Provide the [x, y] coordinate of the cell's center where the given text is located.  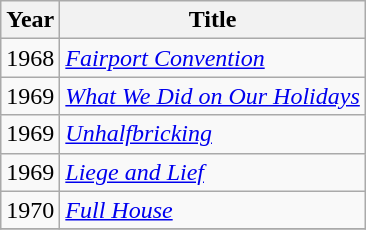
Unhalfbricking [213, 134]
Title [213, 20]
Liege and Lief [213, 172]
Fairport Convention [213, 58]
1968 [30, 58]
Year [30, 20]
1970 [30, 210]
What We Did on Our Holidays [213, 96]
Full House [213, 210]
